Output the [x, y] coordinate of the center of the cell containing the given text.  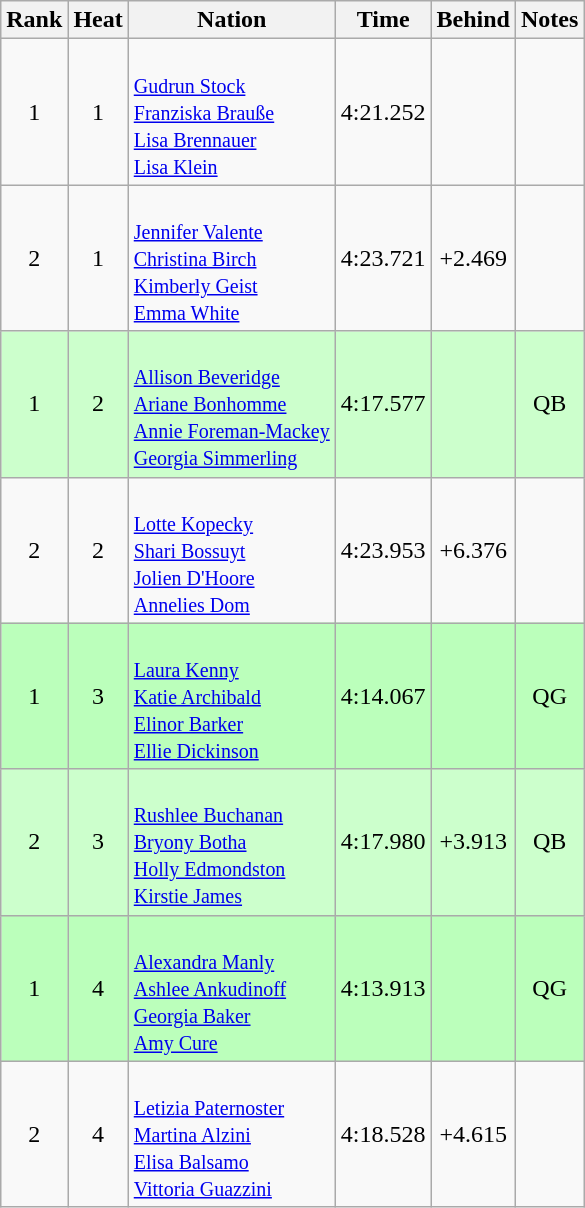
+2.469 [473, 258]
4:18.528 [383, 1134]
4:17.980 [383, 842]
Allison BeveridgeAriane BonhommeAnnie Foreman-MackeyGeorgia Simmerling [232, 404]
4:23.721 [383, 258]
Rank [34, 20]
Heat [98, 20]
Rushlee BuchananBryony BothaHolly EdmondstonKirstie James [232, 842]
+3.913 [473, 842]
+6.376 [473, 550]
4:13.913 [383, 988]
4:17.577 [383, 404]
Jennifer ValenteChristina BirchKimberly GeistEmma White [232, 258]
4:21.252 [383, 112]
+4.615 [473, 1134]
Laura KennyKatie ArchibaldElinor BarkerEllie Dickinson [232, 696]
Behind [473, 20]
Lotte KopeckyShari BossuytJolien D'HooreAnnelies Dom [232, 550]
Alexandra ManlyAshlee AnkudinoffGeorgia BakerAmy Cure [232, 988]
4:14.067 [383, 696]
Nation [232, 20]
4:23.953 [383, 550]
Gudrun StockFranziska BraußeLisa BrennauerLisa Klein [232, 112]
Notes [549, 20]
Letizia PaternosterMartina AlziniElisa BalsamoVittoria Guazzini [232, 1134]
Time [383, 20]
